From the cell containing the given text, extract its center point as [x, y] coordinate. 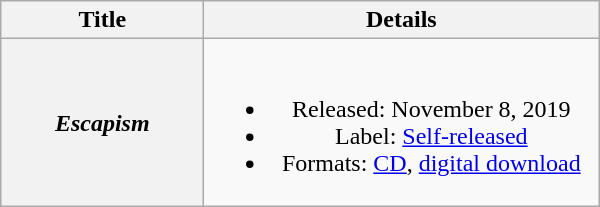
Title [102, 20]
Details [402, 20]
Released: November 8, 2019Label: Self-releasedFormats: CD, digital download [402, 122]
Escapism [102, 122]
